Detect which cell encompasses the target text, then output its [X, Y] center coordinate. 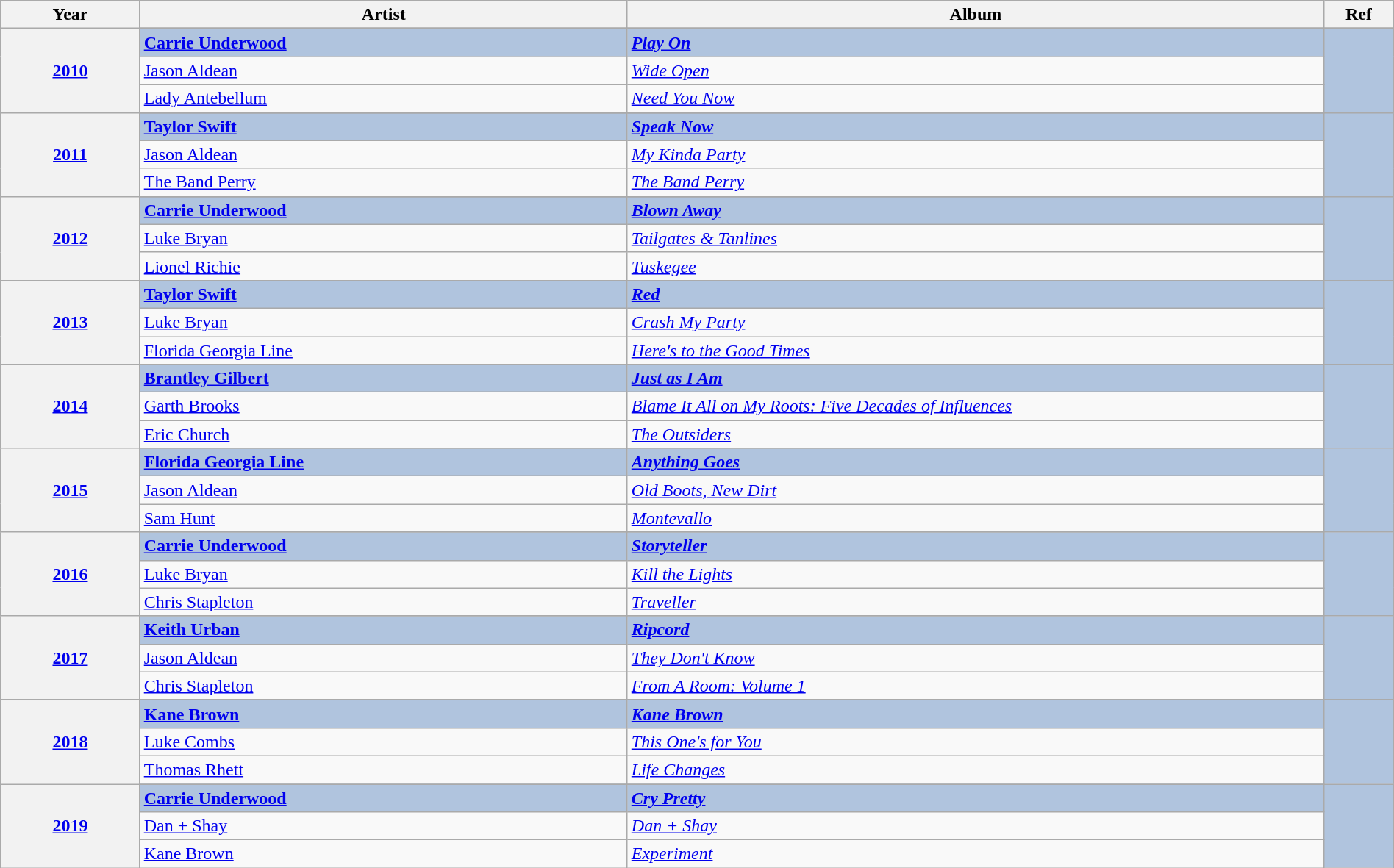
2019 [71, 825]
Red [975, 294]
Album [975, 15]
Blame It All on My Roots: Five Decades of Influences [975, 406]
Lady Antebellum [384, 98]
2011 [71, 154]
Blown Away [975, 210]
Artist [384, 15]
This One's for You [975, 742]
Anything Goes [975, 462]
2012 [71, 238]
Tailgates & Tanlines [975, 238]
2016 [71, 574]
Tuskegee [975, 266]
2018 [71, 742]
Traveller [975, 602]
Just as I Am [975, 379]
2010 [71, 71]
Play On [975, 43]
Here's to the Good Times [975, 351]
Sam Hunt [384, 518]
From A Room: Volume 1 [975, 686]
Storyteller [975, 546]
They Don't Know [975, 658]
Need You Now [975, 98]
Wide Open [975, 71]
My Kinda Party [975, 154]
Ref [1359, 15]
Montevallo [975, 518]
Kill the Lights [975, 574]
Cry Pretty [975, 797]
Experiment [975, 854]
Brantley Gilbert [384, 379]
Year [71, 15]
The Outsiders [975, 434]
Life Changes [975, 770]
2017 [71, 658]
Thomas Rhett [384, 770]
2015 [71, 490]
Garth Brooks [384, 406]
Speak Now [975, 126]
Old Boots, New Dirt [975, 490]
Ripcord [975, 630]
Eric Church [384, 434]
2014 [71, 406]
Crash My Party [975, 322]
Lionel Richie [384, 266]
2013 [71, 322]
Keith Urban [384, 630]
Luke Combs [384, 742]
